From the cell containing the given text, extract its center point as (x, y) coordinate. 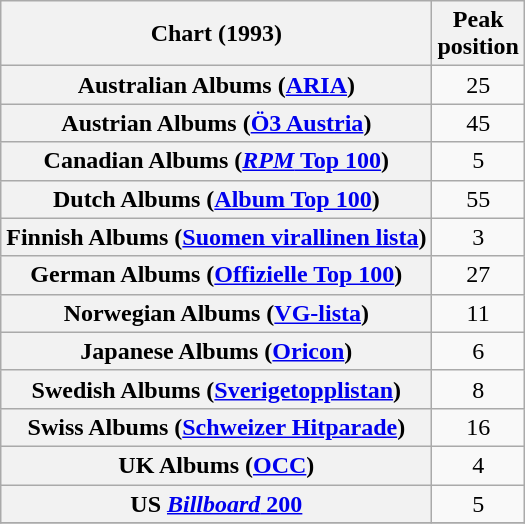
Austrian Albums (Ö3 Austria) (216, 123)
25 (478, 85)
UK Albums (OCC) (216, 465)
Chart (1993) (216, 34)
Australian Albums (ARIA) (216, 85)
16 (478, 427)
Dutch Albums (Album Top 100) (216, 199)
US Billboard 200 (216, 503)
45 (478, 123)
Peakposition (478, 34)
Swedish Albums (Sverigetopplistan) (216, 389)
Japanese Albums (Oricon) (216, 351)
Swiss Albums (Schweizer Hitparade) (216, 427)
Finnish Albums (Suomen virallinen lista) (216, 237)
Canadian Albums (RPM Top 100) (216, 161)
6 (478, 351)
3 (478, 237)
55 (478, 199)
Norwegian Albums (VG-lista) (216, 313)
8 (478, 389)
4 (478, 465)
11 (478, 313)
27 (478, 275)
German Albums (Offizielle Top 100) (216, 275)
